Pinpoint the cell where the given text exists, returning its [x, y] midpoint coordinate. 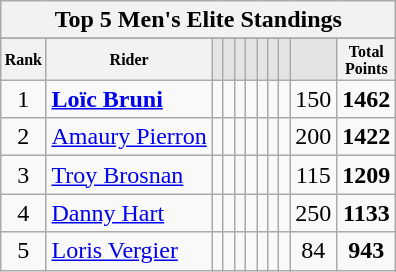
1 [24, 99]
Loris Vergier [129, 251]
TotalPoints [366, 60]
250 [314, 213]
1133 [366, 213]
Troy Brosnan [129, 175]
943 [366, 251]
3 [24, 175]
150 [314, 99]
Loïc Bruni [129, 99]
Rank [24, 60]
1422 [366, 137]
2 [24, 137]
1462 [366, 99]
Rider [129, 60]
Danny Hart [129, 213]
Amaury Pierron [129, 137]
200 [314, 137]
Top 5 Men's Elite Standings [198, 20]
5 [24, 251]
115 [314, 175]
84 [314, 251]
4 [24, 213]
1209 [366, 175]
